For the text-containing cell, return its midpoint in (X, Y) coordinate format. 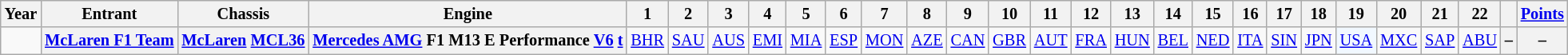
8 (927, 14)
Entrant (109, 14)
20 (1399, 14)
McLaren F1 Team (109, 41)
7 (884, 14)
4 (767, 14)
9 (969, 14)
21 (1440, 14)
CAN (969, 41)
FRA (1090, 41)
HUN (1132, 41)
AUT (1051, 41)
BEL (1173, 41)
MON (884, 41)
BHR (647, 41)
22 (1480, 14)
19 (1356, 14)
13 (1132, 14)
15 (1213, 14)
EMI (767, 41)
SIN (1283, 41)
18 (1319, 14)
AUS (728, 41)
ITA (1250, 41)
Engine (468, 14)
1 (647, 14)
17 (1283, 14)
Year (21, 14)
AZE (927, 41)
2 (688, 14)
Chassis (243, 14)
MIA (806, 41)
10 (1009, 14)
5 (806, 14)
Points (1542, 14)
JPN (1319, 41)
3 (728, 14)
6 (844, 14)
SAU (688, 41)
USA (1356, 41)
14 (1173, 14)
12 (1090, 14)
MXC (1399, 41)
16 (1250, 14)
NED (1213, 41)
Mercedes AMG F1 M13 E Performance V6 t (468, 41)
SAP (1440, 41)
McLaren MCL36 (243, 41)
ABU (1480, 41)
GBR (1009, 41)
11 (1051, 14)
ESP (844, 41)
